From the cell containing the given text, extract its center point as [X, Y] coordinate. 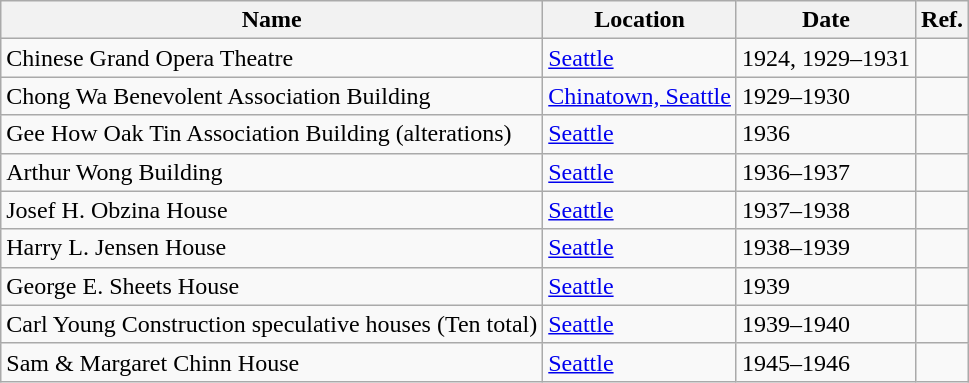
Sam & Margaret Chinn House [272, 362]
Name [272, 20]
Arthur Wong Building [272, 172]
1936 [826, 134]
1924, 1929–1931 [826, 58]
1939–1940 [826, 324]
1937–1938 [826, 210]
Location [640, 20]
Ref. [942, 20]
Chinese Grand Opera Theatre [272, 58]
Gee How Oak Tin Association Building (alterations) [272, 134]
1939 [826, 286]
Harry L. Jensen House [272, 248]
1945–1946 [826, 362]
Chinatown, Seattle [640, 96]
Carl Young Construction speculative houses (Ten total) [272, 324]
1936–1937 [826, 172]
Date [826, 20]
George E. Sheets House [272, 286]
1938–1939 [826, 248]
Josef H. Obzina House [272, 210]
Chong Wa Benevolent Association Building [272, 96]
1929–1930 [826, 96]
